From the cell containing the given text, extract its center point as (X, Y) coordinate. 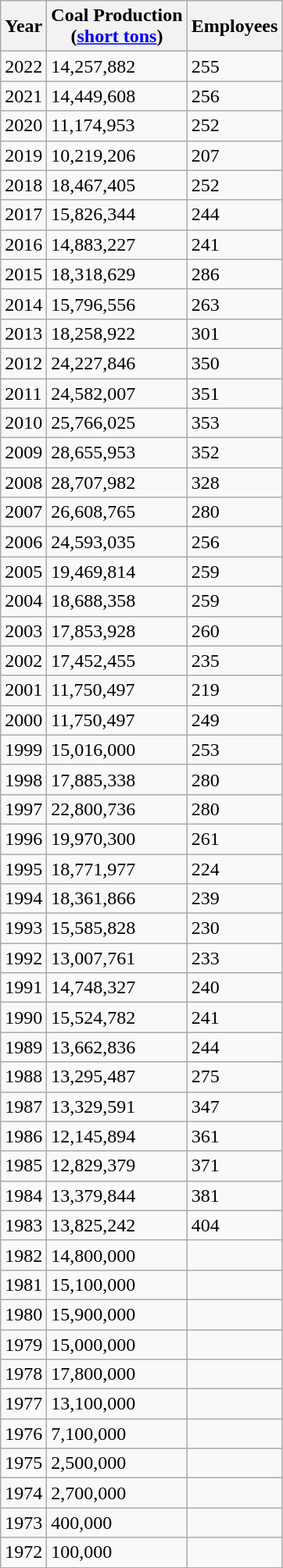
224 (235, 869)
263 (235, 304)
17,452,455 (117, 661)
24,582,007 (117, 393)
253 (235, 750)
Coal Production(short tons) (117, 27)
1986 (23, 1136)
2001 (23, 690)
17,800,000 (117, 1374)
1990 (23, 1017)
1985 (23, 1166)
2010 (23, 423)
301 (235, 333)
1974 (23, 1493)
19,970,300 (117, 839)
1992 (23, 958)
1999 (23, 750)
2018 (23, 185)
13,100,000 (117, 1404)
255 (235, 66)
261 (235, 839)
24,593,035 (117, 542)
7,100,000 (117, 1434)
219 (235, 690)
328 (235, 483)
15,524,782 (117, 1017)
13,329,591 (117, 1107)
1980 (23, 1314)
2002 (23, 661)
1973 (23, 1523)
1996 (23, 839)
2013 (23, 333)
19,469,814 (117, 572)
18,318,629 (117, 274)
25,766,025 (117, 423)
2009 (23, 453)
13,662,836 (117, 1047)
249 (235, 720)
1987 (23, 1107)
24,227,846 (117, 363)
2003 (23, 631)
1972 (23, 1552)
352 (235, 453)
15,585,828 (117, 928)
2015 (23, 274)
2020 (23, 126)
230 (235, 928)
1994 (23, 899)
22,800,736 (117, 809)
286 (235, 274)
351 (235, 393)
1982 (23, 1255)
1976 (23, 1434)
11,174,953 (117, 126)
15,016,000 (117, 750)
404 (235, 1225)
1995 (23, 869)
239 (235, 899)
361 (235, 1136)
1991 (23, 988)
26,608,765 (117, 512)
100,000 (117, 1552)
1981 (23, 1285)
371 (235, 1166)
2019 (23, 155)
14,883,227 (117, 244)
2000 (23, 720)
18,361,866 (117, 899)
12,145,894 (117, 1136)
14,748,327 (117, 988)
15,900,000 (117, 1314)
12,829,379 (117, 1166)
14,800,000 (117, 1255)
15,826,344 (117, 215)
18,771,977 (117, 869)
17,853,928 (117, 631)
28,655,953 (117, 453)
240 (235, 988)
1989 (23, 1047)
14,257,882 (117, 66)
2008 (23, 483)
1983 (23, 1225)
2016 (23, 244)
400,000 (117, 1523)
17,885,338 (117, 779)
13,007,761 (117, 958)
2006 (23, 542)
2014 (23, 304)
275 (235, 1077)
2012 (23, 363)
2005 (23, 572)
2007 (23, 512)
207 (235, 155)
13,379,844 (117, 1196)
15,000,000 (117, 1344)
1977 (23, 1404)
10,219,206 (117, 155)
347 (235, 1107)
235 (235, 661)
2017 (23, 215)
2,500,000 (117, 1463)
18,467,405 (117, 185)
2021 (23, 96)
1978 (23, 1374)
1988 (23, 1077)
1993 (23, 928)
2022 (23, 66)
2,700,000 (117, 1493)
2004 (23, 601)
13,825,242 (117, 1225)
Year (23, 27)
14,449,608 (117, 96)
15,100,000 (117, 1285)
350 (235, 363)
353 (235, 423)
1979 (23, 1344)
Employees (235, 27)
2011 (23, 393)
1975 (23, 1463)
1984 (23, 1196)
233 (235, 958)
1997 (23, 809)
13,295,487 (117, 1077)
1998 (23, 779)
28,707,982 (117, 483)
18,688,358 (117, 601)
381 (235, 1196)
18,258,922 (117, 333)
260 (235, 631)
15,796,556 (117, 304)
